Search for the cell housing the specified text and yield its [x, y] center coordinate. 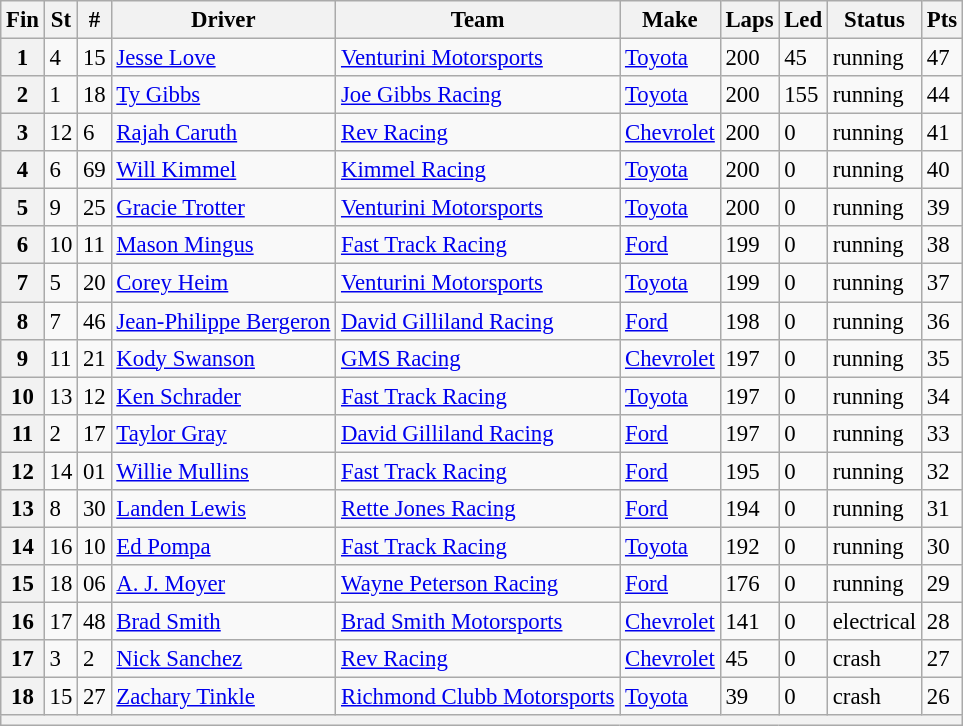
Rette Jones Racing [478, 509]
192 [750, 546]
Corey Heim [224, 283]
Brad Smith [224, 621]
26 [942, 697]
Landen Lewis [224, 509]
33 [942, 433]
Gracie Trotter [224, 208]
37 [942, 283]
Status [874, 20]
141 [750, 621]
Nick Sanchez [224, 659]
A. J. Moyer [224, 584]
Ed Pompa [224, 546]
Pts [942, 20]
Rajah Caruth [224, 133]
21 [94, 358]
Fin [23, 20]
25 [94, 208]
29 [942, 584]
electrical [874, 621]
198 [750, 321]
48 [94, 621]
20 [94, 283]
GMS Racing [478, 358]
Jesse Love [224, 58]
Kody Swanson [224, 358]
06 [94, 584]
35 [942, 358]
28 [942, 621]
176 [750, 584]
Kimmel Racing [478, 170]
Will Kimmel [224, 170]
Ty Gibbs [224, 95]
Willie Mullins [224, 471]
34 [942, 396]
194 [750, 509]
Driver [224, 20]
38 [942, 245]
St [60, 20]
40 [942, 170]
46 [94, 321]
155 [804, 95]
Richmond Clubb Motorsports [478, 697]
31 [942, 509]
Jean-Philippe Bergeron [224, 321]
01 [94, 471]
69 [94, 170]
Taylor Gray [224, 433]
Joe Gibbs Racing [478, 95]
195 [750, 471]
Wayne Peterson Racing [478, 584]
41 [942, 133]
44 [942, 95]
Team [478, 20]
Laps [750, 20]
Ken Schrader [224, 396]
32 [942, 471]
Mason Mingus [224, 245]
Led [804, 20]
36 [942, 321]
Brad Smith Motorsports [478, 621]
Make [670, 20]
47 [942, 58]
# [94, 20]
Zachary Tinkle [224, 697]
